From the cell containing the given text, extract its center point as (X, Y) coordinate. 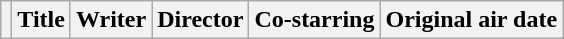
Title (42, 20)
Writer (110, 20)
Original air date (472, 20)
Co-starring (314, 20)
Director (200, 20)
